For the text-containing cell, return its midpoint in (X, Y) coordinate format. 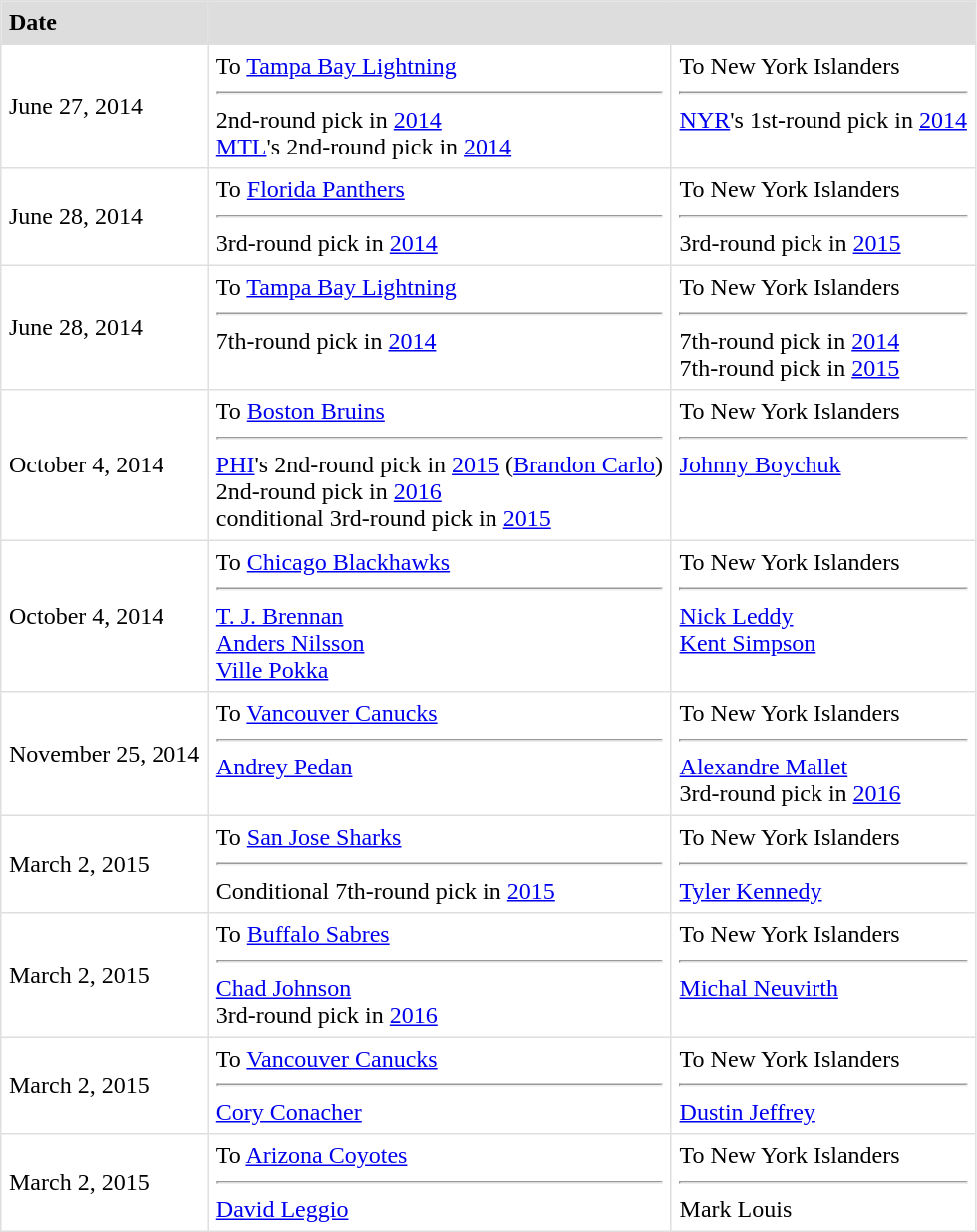
To Tampa Bay Lightning 2nd-round pick in 2014MTL's 2nd-round pick in 2014 (441, 106)
November 25, 2014 (105, 754)
To Boston Bruins PHI's 2nd-round pick in 2015 (Brandon Carlo)2nd-round pick in 2016conditional 3rd-round pick in 2015 (441, 465)
To New York Islanders NYR's 1st-round pick in 2014 (823, 106)
To New York Islanders Alexandre Mallet3rd-round pick in 2016 (823, 754)
Date (105, 23)
To San Jose Sharks Conditional 7th-round pick in 2015 (441, 864)
June 27, 2014 (105, 106)
To New York Islanders 3rd-round pick in 2015 (823, 217)
To New York Islanders Tyler Kennedy (823, 864)
To Arizona Coyotes David Leggio (441, 1183)
To New York Islanders Johnny Boychuk (823, 465)
To Vancouver Canucks Andrey Pedan (441, 754)
To New York Islanders Nick LeddyKent Simpson (823, 616)
To New York Islanders Michal Neuvirth (823, 975)
To New York Islanders 7th-round pick in 20147th-round pick in 2015 (823, 327)
To Florida Panthers 3rd-round pick in 2014 (441, 217)
To New York Islanders Mark Louis (823, 1183)
To New York Islanders Dustin Jeffrey (823, 1085)
To Chicago Blackhawks T. J. BrennanAnders NilssonVille Pokka (441, 616)
To Vancouver Canucks Cory Conacher (441, 1085)
To Tampa Bay Lightning 7th-round pick in 2014 (441, 327)
To Buffalo Sabres Chad Johnson3rd-round pick in 2016 (441, 975)
